Capture the cell that displays the provided text and extract its (X, Y) central coordinate. 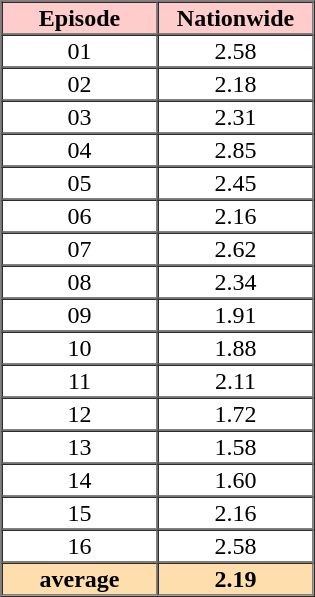
2.62 (236, 248)
12 (80, 414)
2.19 (236, 578)
1.58 (236, 446)
1.60 (236, 480)
07 (80, 248)
05 (80, 182)
04 (80, 150)
2.85 (236, 150)
08 (80, 282)
2.34 (236, 282)
Episode (80, 18)
Nationwide (236, 18)
1.88 (236, 348)
1.91 (236, 314)
15 (80, 512)
02 (80, 84)
14 (80, 480)
11 (80, 380)
2.31 (236, 116)
01 (80, 50)
16 (80, 546)
06 (80, 216)
09 (80, 314)
13 (80, 446)
2.18 (236, 84)
03 (80, 116)
2.11 (236, 380)
average (80, 578)
1.72 (236, 414)
2.45 (236, 182)
10 (80, 348)
